Return [X, Y] of the center of cell containing provided text 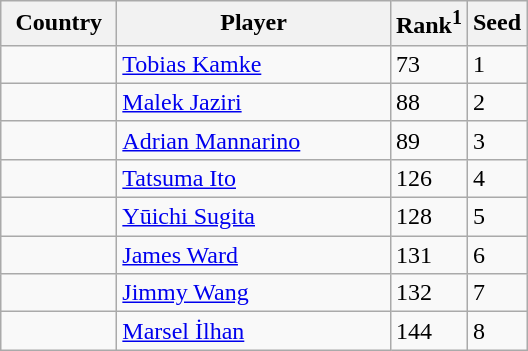
2 [496, 102]
4 [496, 178]
Country [59, 24]
7 [496, 293]
Malek Jaziri [254, 102]
88 [428, 102]
Tobias Kamke [254, 64]
Seed [496, 24]
3 [496, 140]
144 [428, 331]
Jimmy Wang [254, 293]
Yūichi Sugita [254, 217]
132 [428, 293]
James Ward [254, 255]
8 [496, 331]
Marsel İlhan [254, 331]
126 [428, 178]
128 [428, 217]
Player [254, 24]
131 [428, 255]
89 [428, 140]
73 [428, 64]
Rank1 [428, 24]
1 [496, 64]
6 [496, 255]
5 [496, 217]
Adrian Mannarino [254, 140]
Tatsuma Ito [254, 178]
